Capture the cell that displays the provided text and extract its (x, y) central coordinate. 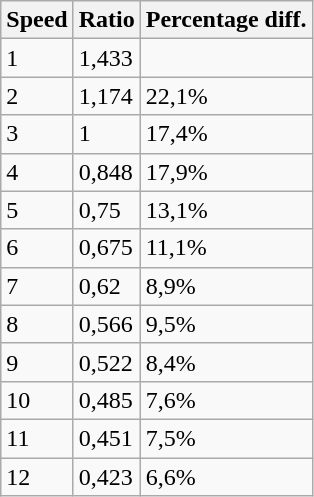
10 (37, 400)
8 (37, 324)
0,675 (106, 248)
0,522 (106, 362)
0,75 (106, 210)
0,566 (106, 324)
13,1% (226, 210)
4 (37, 172)
11 (37, 438)
1,433 (106, 58)
2 (37, 96)
12 (37, 477)
17,4% (226, 134)
0,451 (106, 438)
7 (37, 286)
1,174 (106, 96)
9 (37, 362)
22,1% (226, 96)
11,1% (226, 248)
3 (37, 134)
0,423 (106, 477)
0,62 (106, 286)
8,4% (226, 362)
Speed (37, 20)
5 (37, 210)
6 (37, 248)
17,9% (226, 172)
0,485 (106, 400)
6,6% (226, 477)
Ratio (106, 20)
0,848 (106, 172)
Percentage diff. (226, 20)
7,5% (226, 438)
9,5% (226, 324)
7,6% (226, 400)
8,9% (226, 286)
